From the cell containing the given text, extract its center point as [x, y] coordinate. 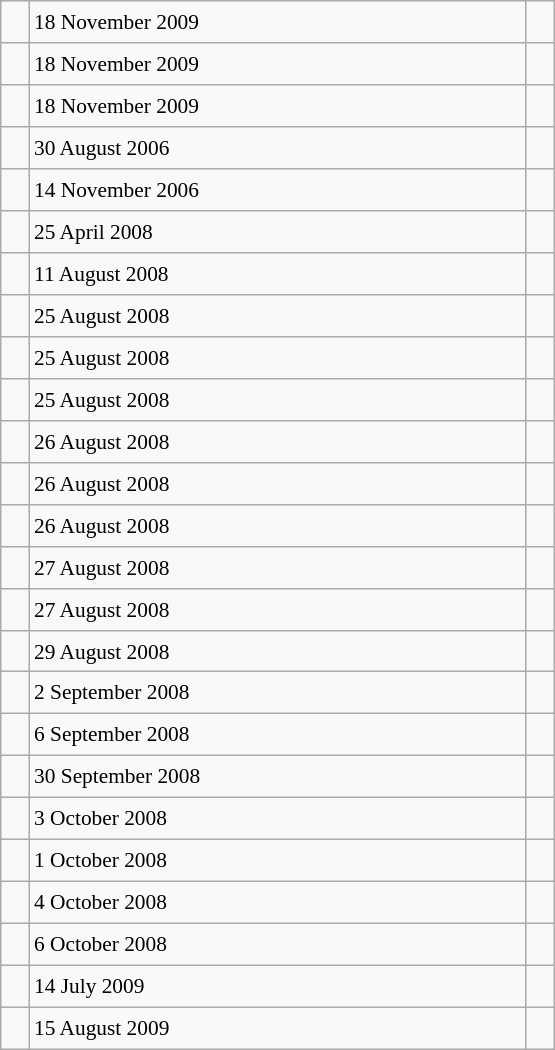
15 August 2009 [278, 1028]
3 October 2008 [278, 819]
6 October 2008 [278, 945]
30 September 2008 [278, 777]
1 October 2008 [278, 861]
11 August 2008 [278, 274]
14 November 2006 [278, 190]
25 April 2008 [278, 232]
30 August 2006 [278, 148]
6 September 2008 [278, 735]
4 October 2008 [278, 903]
2 September 2008 [278, 693]
29 August 2008 [278, 651]
14 July 2009 [278, 986]
